Pinpoint the cell where the given text exists, returning its [x, y] midpoint coordinate. 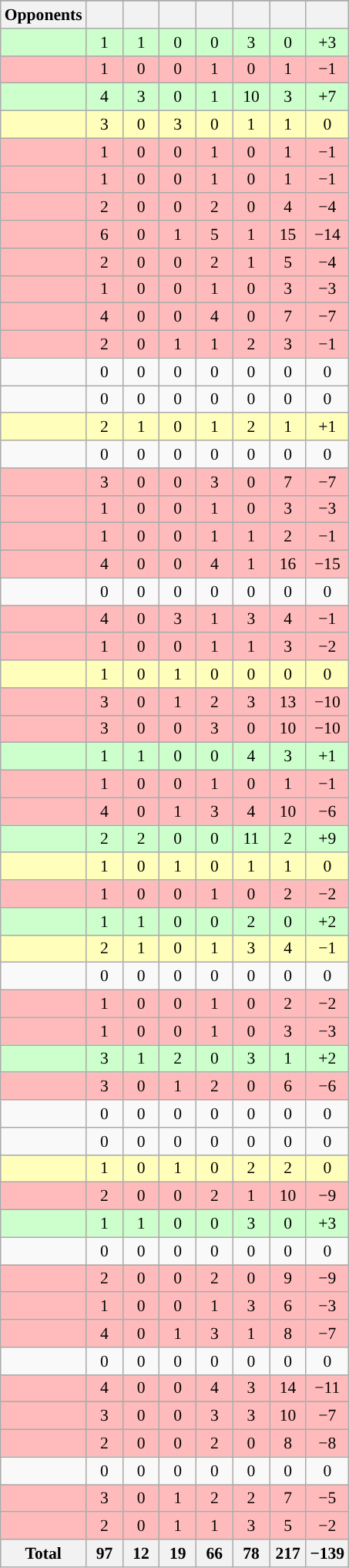
Opponents [43, 15]
Total [43, 1553]
−5 [327, 1499]
78 [251, 1553]
12 [141, 1553]
14 [288, 1388]
13 [288, 702]
−139 [327, 1553]
217 [288, 1553]
−14 [327, 234]
−15 [327, 565]
16 [288, 565]
19 [178, 1553]
15 [288, 234]
+9 [327, 839]
9 [288, 1279]
−11 [327, 1388]
−8 [327, 1444]
66 [215, 1553]
+7 [327, 97]
97 [105, 1553]
11 [251, 839]
